Detect which cell encompasses the target text, then output its (x, y) center coordinate. 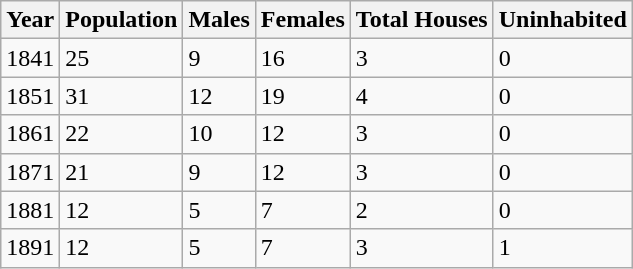
10 (219, 134)
Population (122, 20)
Females (302, 20)
1861 (30, 134)
4 (422, 96)
1871 (30, 172)
1 (562, 248)
16 (302, 58)
1891 (30, 248)
2 (422, 210)
Males (219, 20)
1841 (30, 58)
19 (302, 96)
22 (122, 134)
1851 (30, 96)
21 (122, 172)
Uninhabited (562, 20)
31 (122, 96)
1881 (30, 210)
25 (122, 58)
Year (30, 20)
Total Houses (422, 20)
